Return [x, y] of the center of cell containing provided text 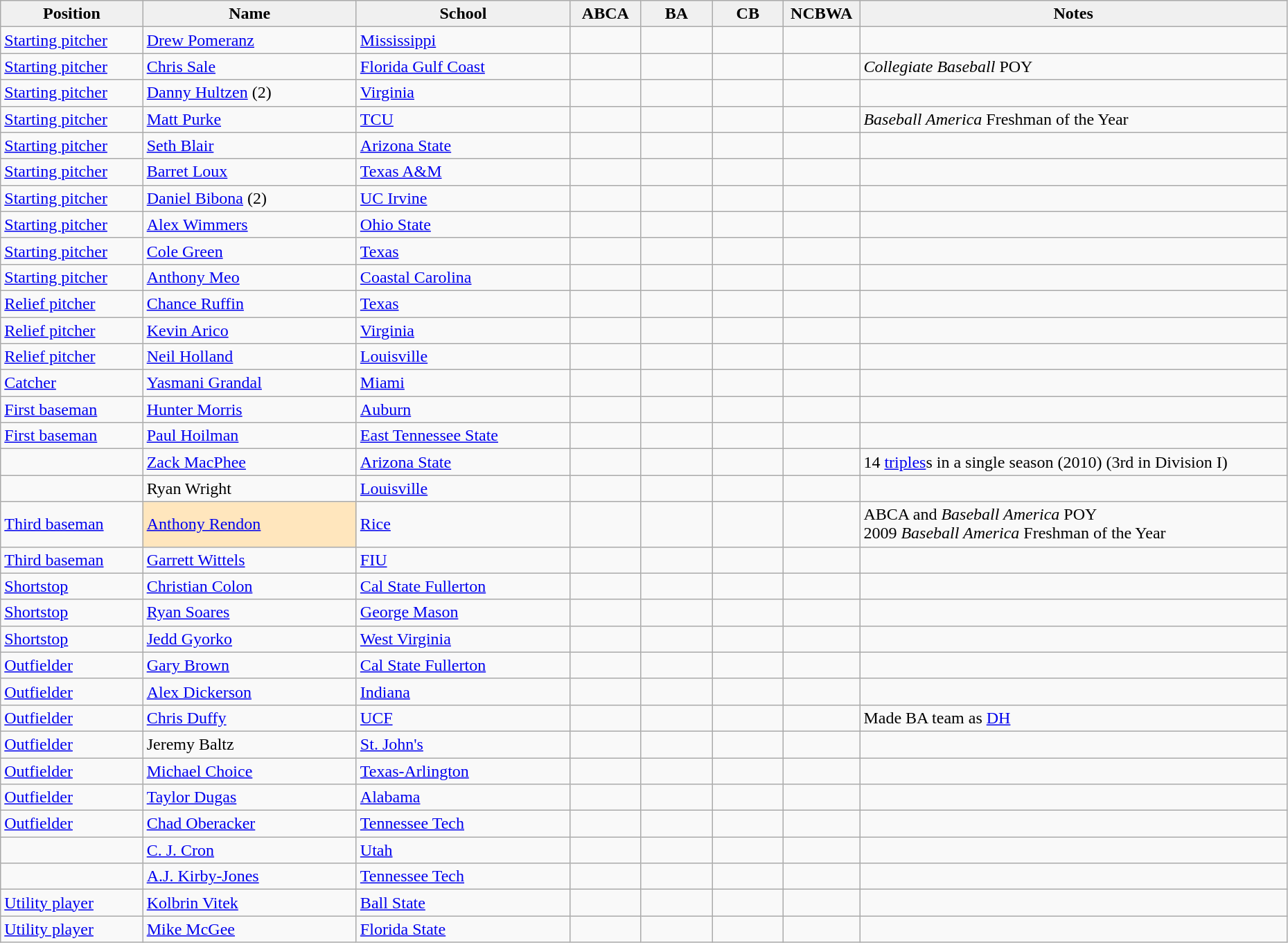
Michael Choice [249, 771]
Anthony Meo [249, 277]
Daniel Bibona (2) [249, 198]
Name [249, 14]
Kolbrin Vitek [249, 903]
C. J. Cron [249, 850]
Alex Dickerson [249, 691]
ABCA and Baseball America POY2009 Baseball America Freshman of the Year [1073, 524]
Neil Holland [249, 357]
Texas A&M [463, 172]
FIU [463, 560]
George Mason [463, 612]
Yasmani Grandal [249, 383]
Alabama [463, 797]
Anthony Rendon [249, 524]
14 tripless in a single season (2010) (3rd in Division I) [1073, 462]
Chris Duffy [249, 718]
Ryan Soares [249, 612]
Barret Loux [249, 172]
Chad Oberacker [249, 824]
Miami [463, 383]
Gary Brown [249, 665]
Hunter Morris [249, 409]
West Virginia [463, 639]
Cole Green [249, 251]
School [463, 14]
Collegiate Baseball POY [1073, 67]
CB [748, 14]
Matt Purke [249, 119]
East Tennessee State [463, 436]
Florida Gulf Coast [463, 67]
Danny Hultzen (2) [249, 93]
Seth Blair [249, 146]
Paul Hoilman [249, 436]
Auburn [463, 409]
NCBWA [822, 14]
Catcher [72, 383]
Made BA team as DH [1073, 718]
BA [676, 14]
Jedd Gyorko [249, 639]
A.J. Kirby-Jones [249, 876]
UCF [463, 718]
Baseball America Freshman of the Year [1073, 119]
Kevin Arico [249, 331]
Utah [463, 850]
Alex Wimmers [249, 224]
Chris Sale [249, 67]
Texas-Arlington [463, 771]
St. John's [463, 744]
Ohio State [463, 224]
Drew Pomeranz [249, 40]
Garrett Wittels [249, 560]
Mississippi [463, 40]
Rice [463, 524]
Chance Ruffin [249, 303]
TCU [463, 119]
Christian Colon [249, 586]
Jeremy Baltz [249, 744]
Indiana [463, 691]
Position [72, 14]
ABCA [606, 14]
Ryan Wright [249, 488]
Taylor Dugas [249, 797]
Florida State [463, 929]
UC Irvine [463, 198]
Notes [1073, 14]
Zack MacPhee [249, 462]
Coastal Carolina [463, 277]
Mike McGee [249, 929]
Ball State [463, 903]
